Locate the cell with the specified text and output its (x, y) center coordinate. 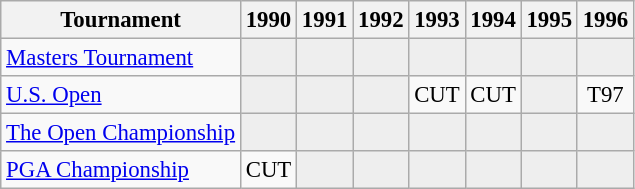
1994 (493, 20)
1993 (437, 20)
Tournament (121, 20)
The Open Championship (121, 133)
U.S. Open (121, 95)
PGA Championship (121, 170)
1996 (605, 20)
1990 (268, 20)
1992 (381, 20)
1995 (549, 20)
Masters Tournament (121, 58)
1991 (325, 20)
T97 (605, 95)
